Identify which cell holds the provided text, then report its [x, y] central coordinate. 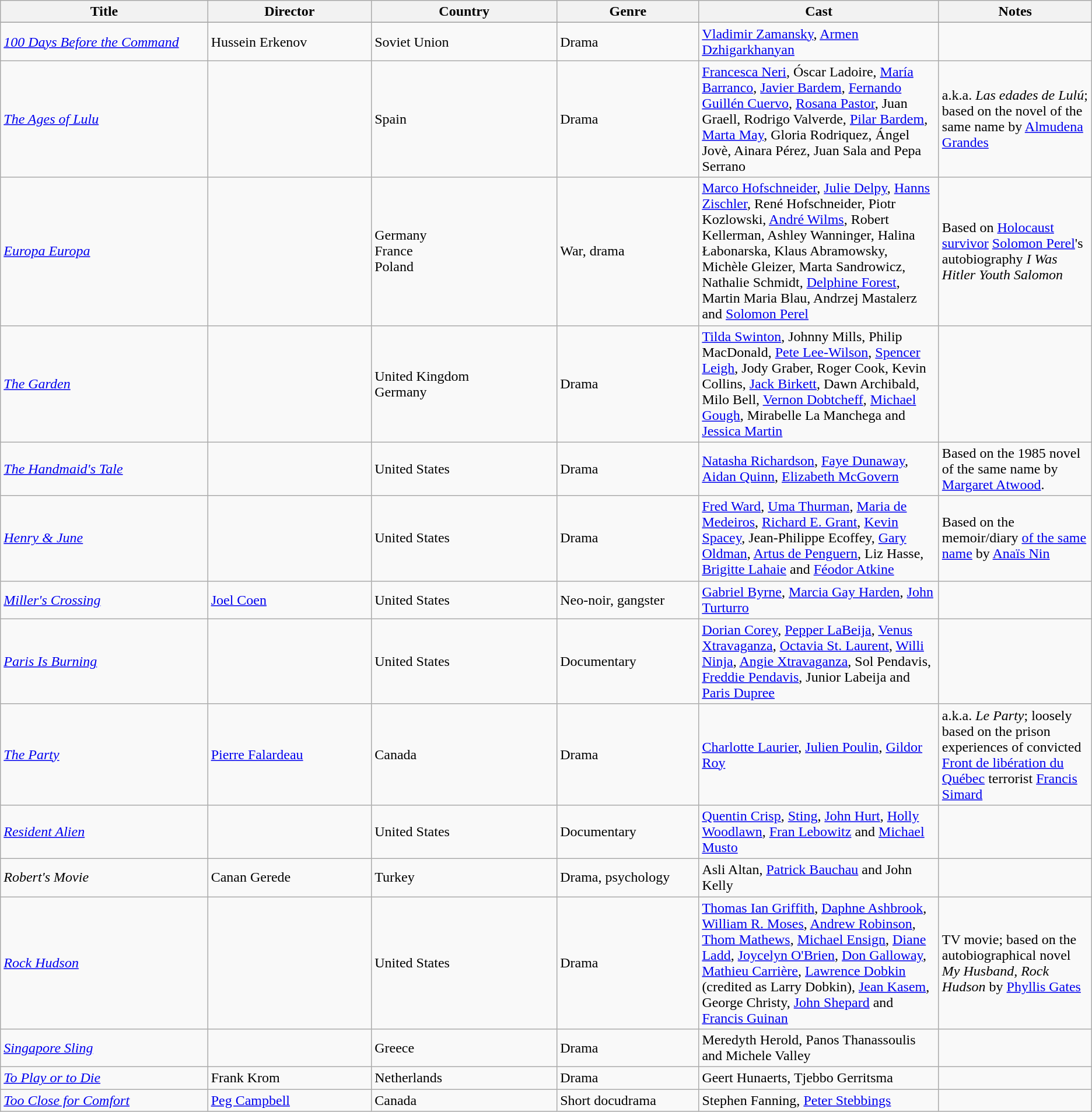
Meredyth Herold, Panos Thanassoulis and Michele Valley [819, 1048]
Vladimir Zamansky, Armen Dzhigarkhanyan [819, 42]
Turkey [464, 877]
Charlotte Laurier, Julien Poulin, Gildor Roy [819, 755]
a.k.a. Las edades de Lulú; based on the novel of the same name by Almudena Grandes [1015, 119]
Drama, psychology [628, 877]
Stephen Fanning, Peter Stebbings [819, 1100]
Cast [819, 12]
Based on the memoir/diary of the same name by Anaïs Nin [1015, 538]
Canan Gerede [289, 877]
Quentin Crisp, Sting, John Hurt, Holly Woodlawn, Fran Lebowitz and Michael Musto [819, 832]
Miller's Crossing [104, 599]
Rock Hudson [104, 963]
Natasha Richardson, Faye Dunaway, Aidan Quinn, Elizabeth McGovern [819, 469]
Title [104, 12]
War, drama [628, 251]
Geert Hunaerts, Tjebbo Gerritsma [819, 1078]
Pierre Falardeau [289, 755]
Paris Is Burning [104, 661]
Hussein Erkenov [289, 42]
To Play or to Die [104, 1078]
Singapore Sling [104, 1048]
Director [289, 12]
Gabriel Byrne, Marcia Gay Harden, John Turturro [819, 599]
Peg Campbell [289, 1100]
Joel Coen [289, 599]
Based on the 1985 novel of the same name by Margaret Atwood. [1015, 469]
TV movie; based on the autobiographical novel My Husband, Rock Hudson by Phyllis Gates [1015, 963]
Asli Altan, Patrick Bauchau and John Kelly [819, 877]
GermanyFrancePoland [464, 251]
Europa Europa [104, 251]
Genre [628, 12]
Soviet Union [464, 42]
The Ages of Lulu [104, 119]
Robert's Movie [104, 877]
Resident Alien [104, 832]
The Handmaid's Tale [104, 469]
100 Days Before the Command [104, 42]
United KingdomGermany [464, 384]
Spain [464, 119]
The Garden [104, 384]
The Party [104, 755]
Country [464, 12]
Based on Holocaust survivor Solomon Perel's autobiography I Was Hitler Youth Salomon [1015, 251]
Netherlands [464, 1078]
Frank Krom [289, 1078]
a.k.a. Le Party; loosely based on the prison experiences of convicted Front de libération du Québec terrorist Francis Simard [1015, 755]
Neo-noir, gangster [628, 599]
Short docudrama [628, 1100]
Henry & June [104, 538]
Notes [1015, 12]
Greece [464, 1048]
Too Close for Comfort [104, 1100]
